Scan for the cell matching the given text and deliver its (X, Y) coordinate at center. 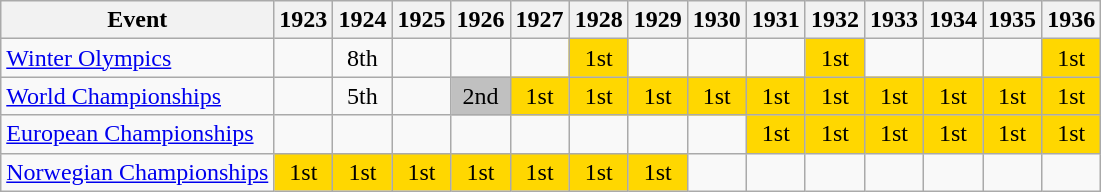
1923 (304, 20)
World Championships (138, 96)
1933 (894, 20)
1927 (540, 20)
1932 (834, 20)
1934 (952, 20)
1928 (598, 20)
Winter Olympics (138, 58)
European Championships (138, 134)
Event (138, 20)
8th (362, 58)
2nd (480, 96)
5th (362, 96)
Norwegian Championships (138, 172)
1926 (480, 20)
1925 (422, 20)
1931 (776, 20)
1924 (362, 20)
1929 (658, 20)
1930 (716, 20)
1936 (1072, 20)
1935 (1012, 20)
